Find where the given text appears and provide that cell's center as [X, Y] coordinate. 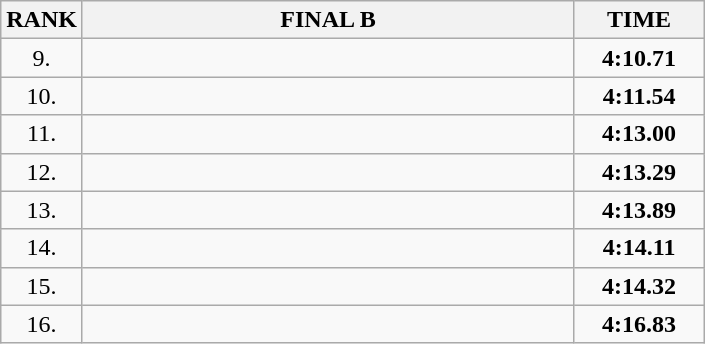
15. [42, 286]
10. [42, 96]
11. [42, 134]
4:13.89 [640, 210]
12. [42, 172]
4:16.83 [640, 324]
TIME [640, 20]
RANK [42, 20]
14. [42, 248]
4:14.11 [640, 248]
4:13.29 [640, 172]
4:14.32 [640, 286]
4:11.54 [640, 96]
16. [42, 324]
FINAL B [328, 20]
13. [42, 210]
9. [42, 58]
4:13.00 [640, 134]
4:10.71 [640, 58]
